Find where the given text appears and provide that cell's center as (X, Y) coordinate. 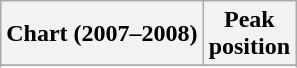
Chart (2007–2008) (102, 34)
Peakposition (249, 34)
